Provide the [x, y] coordinate of the cell's center where the given text is located.  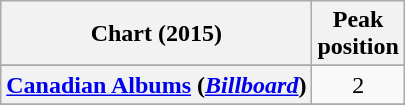
Chart (2015) [156, 34]
2 [358, 85]
Peakposition [358, 34]
Canadian Albums (Billboard) [156, 85]
